Capture the cell that displays the provided text and extract its [x, y] central coordinate. 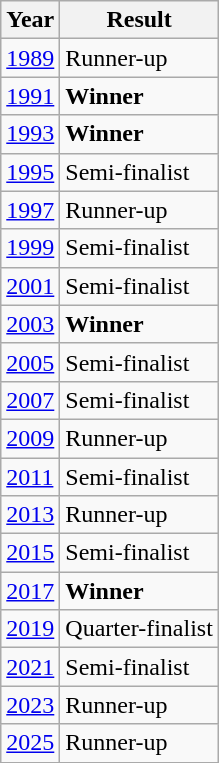
2009 [30, 438]
2015 [30, 553]
2017 [30, 591]
Quarter-finalist [140, 629]
2023 [30, 705]
2001 [30, 286]
Year [30, 20]
1997 [30, 210]
2025 [30, 743]
2011 [30, 477]
1995 [30, 172]
1989 [30, 58]
2005 [30, 362]
2013 [30, 515]
2003 [30, 324]
2019 [30, 629]
2021 [30, 667]
1993 [30, 134]
Result [140, 20]
1991 [30, 96]
2007 [30, 400]
1999 [30, 248]
